Extract the (x, y) coordinate from the center of the cell holding the provided text.  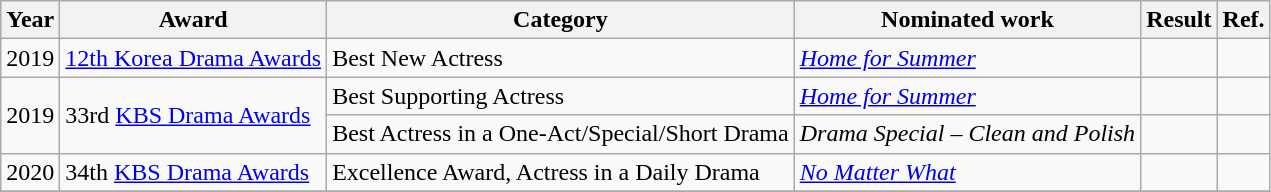
Result (1179, 20)
Best New Actress (561, 58)
Ref. (1244, 20)
2020 (30, 172)
Drama Special – Clean and Polish (967, 134)
34th KBS Drama Awards (194, 172)
12th Korea Drama Awards (194, 58)
Best Actress in a One-Act/Special/Short Drama (561, 134)
33rd KBS Drama Awards (194, 115)
Best Supporting Actress (561, 96)
Nominated work (967, 20)
Category (561, 20)
Excellence Award, Actress in a Daily Drama (561, 172)
No Matter What (967, 172)
Award (194, 20)
Year (30, 20)
